Identify which cell holds the provided text, then report its (x, y) central coordinate. 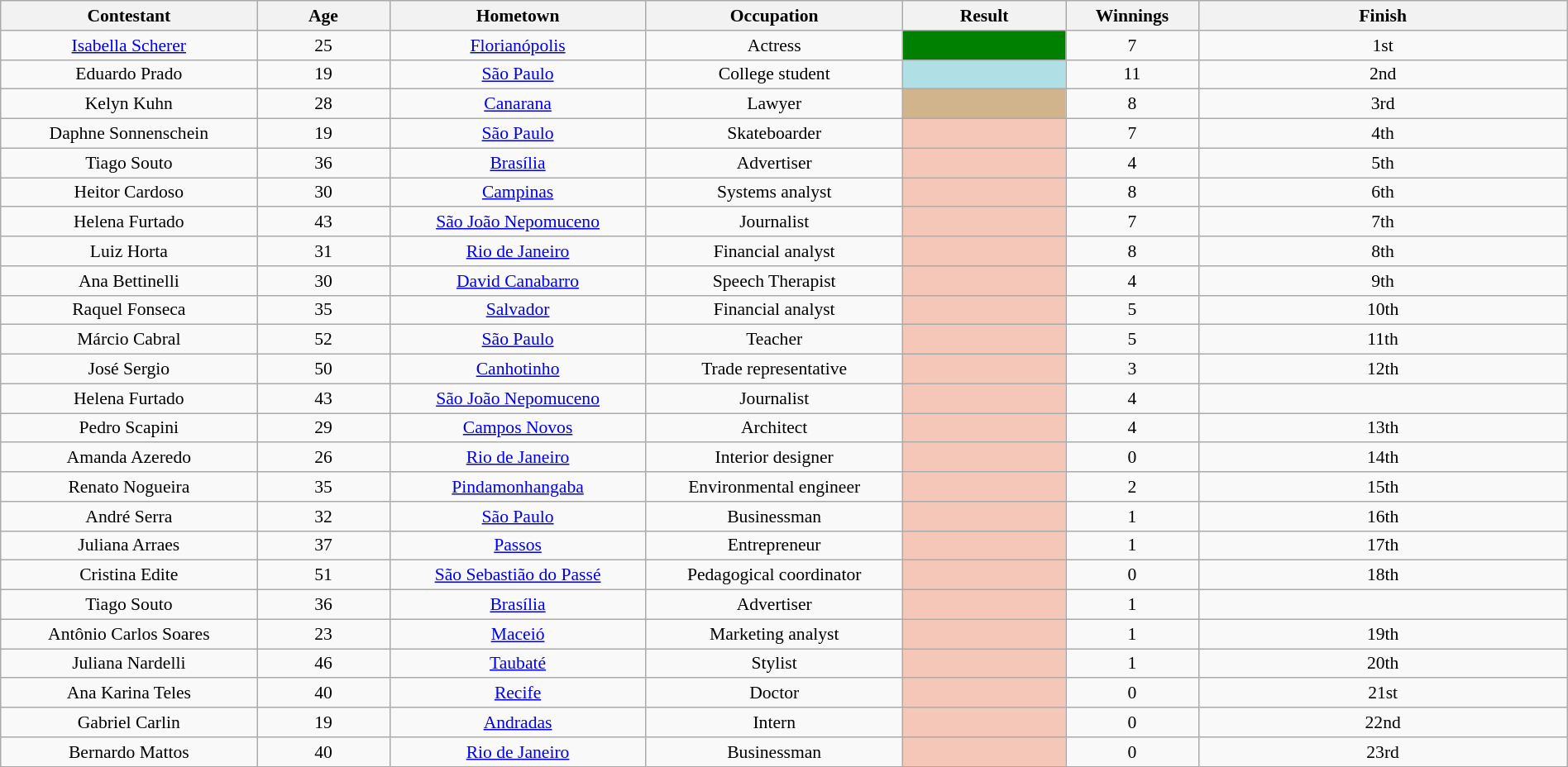
Result (984, 16)
23rd (1383, 752)
Raquel Fonseca (129, 310)
10th (1383, 310)
Entrepreneur (774, 545)
Ana Karina Teles (129, 693)
Marketing analyst (774, 634)
Maceió (518, 634)
Salvador (518, 310)
Pindamonhangaba (518, 487)
18th (1383, 575)
Interior designer (774, 458)
Pedro Scapini (129, 428)
11 (1132, 74)
19th (1383, 634)
7th (1383, 222)
28 (323, 104)
Heitor Cardoso (129, 193)
Renato Nogueira (129, 487)
1st (1383, 45)
52 (323, 340)
2 (1132, 487)
Teacher (774, 340)
Age (323, 16)
Systems analyst (774, 193)
9th (1383, 281)
Márcio Cabral (129, 340)
Taubaté (518, 664)
14th (1383, 458)
Campos Novos (518, 428)
Intern (774, 722)
29 (323, 428)
12th (1383, 369)
23 (323, 634)
32 (323, 517)
Juliana Arraes (129, 545)
Stylist (774, 664)
Occupation (774, 16)
3 (1132, 369)
Gabriel Carlin (129, 722)
Isabella Scherer (129, 45)
Canarana (518, 104)
Eduardo Prado (129, 74)
8th (1383, 251)
Antônio Carlos Soares (129, 634)
21st (1383, 693)
11th (1383, 340)
Trade representative (774, 369)
Ana Bettinelli (129, 281)
Juliana Nardelli (129, 664)
Andradas (518, 722)
André Serra (129, 517)
2nd (1383, 74)
Amanda Azeredo (129, 458)
37 (323, 545)
Hometown (518, 16)
Recife (518, 693)
Campinas (518, 193)
Daphne Sonnenschein (129, 134)
Skateboarder (774, 134)
Speech Therapist (774, 281)
Canhotinho (518, 369)
26 (323, 458)
6th (1383, 193)
Pedagogical coordinator (774, 575)
Finish (1383, 16)
15th (1383, 487)
16th (1383, 517)
46 (323, 664)
José Sergio (129, 369)
Environmental engineer (774, 487)
Lawyer (774, 104)
Passos (518, 545)
Luiz Horta (129, 251)
31 (323, 251)
3rd (1383, 104)
São Sebastião do Passé (518, 575)
4th (1383, 134)
20th (1383, 664)
Kelyn Kuhn (129, 104)
Contestant (129, 16)
51 (323, 575)
Actress (774, 45)
17th (1383, 545)
Florianópolis (518, 45)
Architect (774, 428)
Winnings (1132, 16)
Cristina Edite (129, 575)
Doctor (774, 693)
5th (1383, 163)
Bernardo Mattos (129, 752)
David Canabarro (518, 281)
22nd (1383, 722)
13th (1383, 428)
25 (323, 45)
50 (323, 369)
College student (774, 74)
